Return the (X, Y) coordinate for the center point of the cell that contains the specified text.  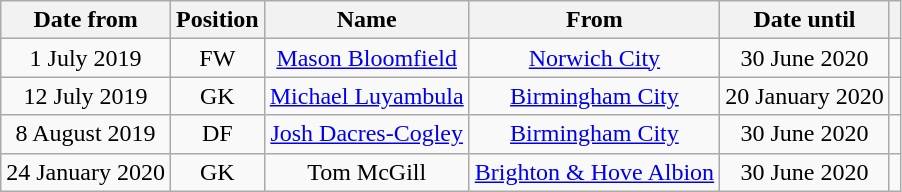
DF (217, 134)
Date from (86, 20)
Josh Dacres-Cogley (366, 134)
1 July 2019 (86, 58)
12 July 2019 (86, 96)
8 August 2019 (86, 134)
Norwich City (594, 58)
Name (366, 20)
Date until (805, 20)
Tom McGill (366, 172)
24 January 2020 (86, 172)
FW (217, 58)
20 January 2020 (805, 96)
Michael Luyambula (366, 96)
From (594, 20)
Position (217, 20)
Brighton & Hove Albion (594, 172)
Mason Bloomfield (366, 58)
